Search for the cell housing the specified text and yield its (X, Y) center coordinate. 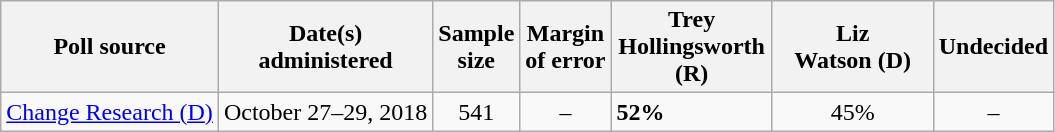
Date(s)administered (325, 47)
Change Research (D) (110, 112)
52% (692, 112)
45% (852, 112)
Marginof error (566, 47)
TreyHollingsworth (R) (692, 47)
541 (476, 112)
LizWatson (D) (852, 47)
Poll source (110, 47)
October 27–29, 2018 (325, 112)
Samplesize (476, 47)
Undecided (993, 47)
